Determine the (X, Y) coordinate at the center of the cell enclosing the given text.  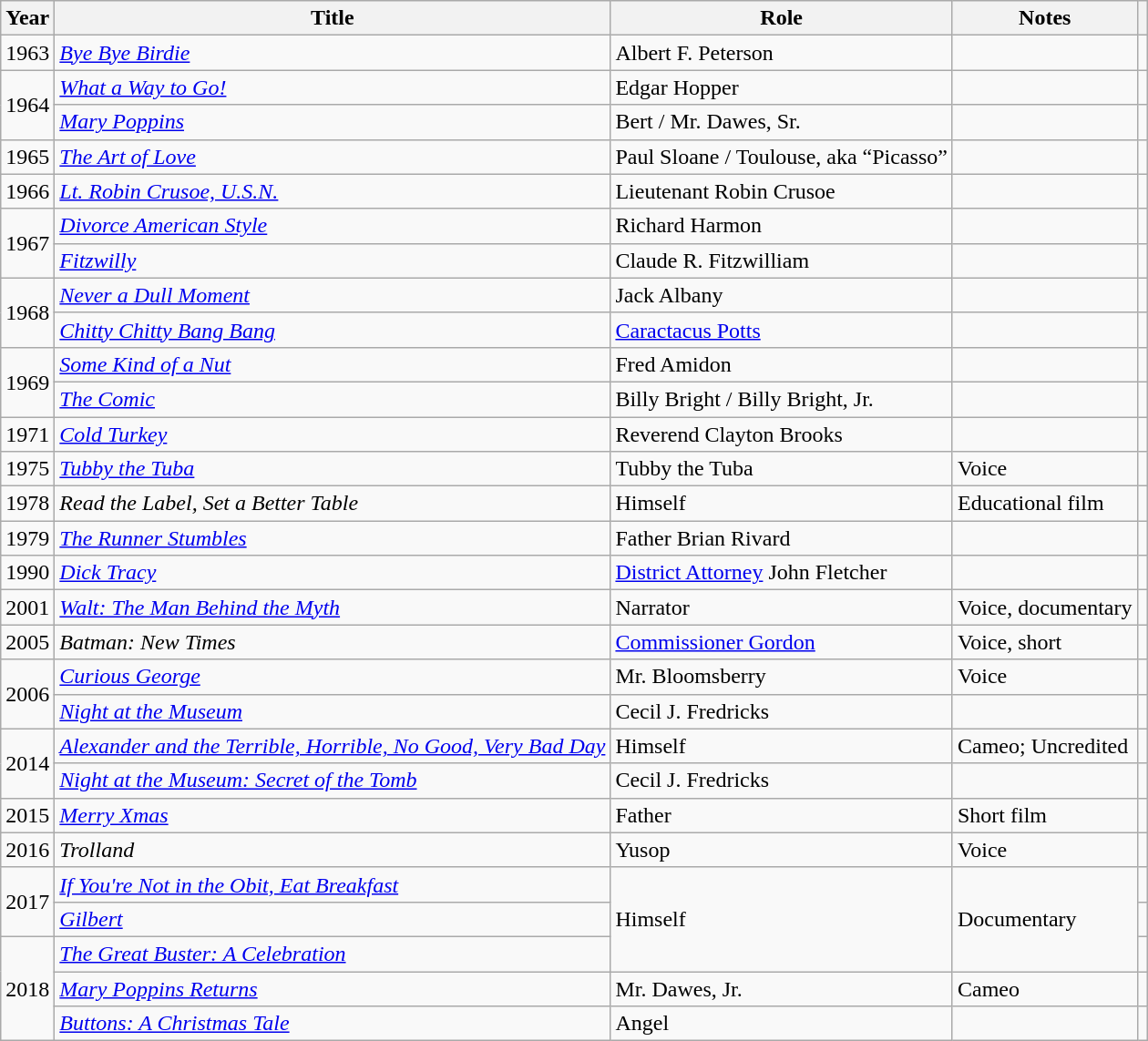
1990 (27, 573)
1979 (27, 538)
If You're Not in the Obit, Eat Breakfast (333, 884)
The Great Buster: A Celebration (333, 954)
Fitzwilly (333, 260)
Walt: The Man Behind the Myth (333, 607)
The Art of Love (333, 157)
Richard Harmon (782, 226)
1971 (27, 434)
Cold Turkey (333, 434)
Never a Dull Moment (333, 295)
1967 (27, 243)
Narrator (782, 607)
2001 (27, 607)
1964 (27, 105)
Angel (782, 1024)
1968 (27, 312)
2016 (27, 850)
Divorce American Style (333, 226)
2017 (27, 902)
Fred Amidon (782, 364)
Caractacus Potts (782, 330)
Mary Poppins (333, 122)
Voice, documentary (1044, 607)
2005 (27, 642)
What a Way to Go! (333, 87)
Year (27, 18)
Some Kind of a Nut (333, 364)
Chitty Chitty Bang Bang (333, 330)
Claude R. Fitzwilliam (782, 260)
2006 (27, 694)
Title (333, 18)
Role (782, 18)
Yusop (782, 850)
Commissioner Gordon (782, 642)
Bert / Mr. Dawes, Sr. (782, 122)
Billy Bright / Billy Bright, Jr. (782, 399)
1966 (27, 191)
Night at the Museum: Secret of the Tomb (333, 781)
1975 (27, 469)
Reverend Clayton Brooks (782, 434)
Gilbert (333, 919)
Cameo; Uncredited (1044, 746)
Curious George (333, 677)
2014 (27, 763)
Lieutenant Robin Crusoe (782, 191)
Merry Xmas (333, 815)
Dick Tracy (333, 573)
Father Brian Rivard (782, 538)
Edgar Hopper (782, 87)
1965 (27, 157)
1978 (27, 504)
Alexander and the Terrible, Horrible, No Good, Very Bad Day (333, 746)
Buttons: A Christmas Tale (333, 1024)
Trolland (333, 850)
District Attorney John Fletcher (782, 573)
The Runner Stumbles (333, 538)
Educational film (1044, 504)
The Comic (333, 399)
1969 (27, 382)
Night at the Museum (333, 711)
Father (782, 815)
Paul Sloane / Toulouse, aka “Picasso” (782, 157)
1963 (27, 53)
Mary Poppins Returns (333, 988)
Bye Bye Birdie (333, 53)
Documentary (1044, 919)
Mr. Bloomsberry (782, 677)
Jack Albany (782, 295)
Batman: New Times (333, 642)
2015 (27, 815)
Notes (1044, 18)
Cameo (1044, 988)
Read the Label, Set a Better Table (333, 504)
Short film (1044, 815)
Albert F. Peterson (782, 53)
Voice, short (1044, 642)
Lt. Robin Crusoe, U.S.N. (333, 191)
Mr. Dawes, Jr. (782, 988)
2018 (27, 988)
